Scan for the cell matching the given text and deliver its (x, y) coordinate at center. 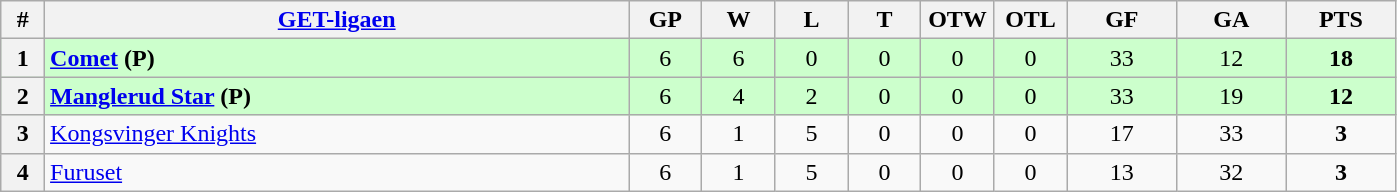
18 (1341, 58)
32 (1232, 172)
GF (1122, 20)
GP (666, 20)
# (23, 20)
GA (1232, 20)
Comet (P) (337, 58)
W (738, 20)
Kongsvinger Knights (337, 134)
PTS (1341, 20)
OTL (1030, 20)
GET-ligaen (337, 20)
17 (1122, 134)
T (884, 20)
Furuset (337, 172)
OTW (958, 20)
L (812, 20)
19 (1232, 96)
Manglerud Star (P) (337, 96)
13 (1122, 172)
